Extract the (X, Y) coordinate from the center of the cell holding the provided text.  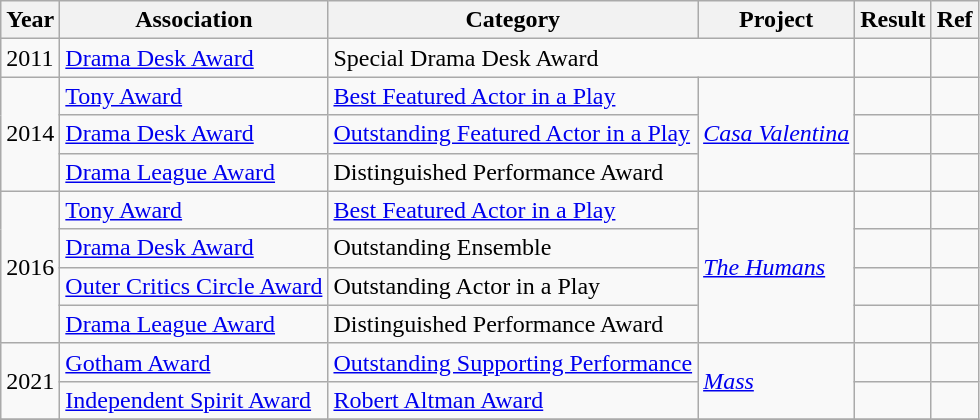
Outstanding Actor in a Play (513, 286)
Outstanding Supporting Performance (513, 362)
2011 (30, 58)
Association (194, 20)
Year (30, 20)
2014 (30, 134)
Ref (954, 20)
Mass (776, 381)
2016 (30, 267)
Outstanding Featured Actor in a Play (513, 134)
Independent Spirit Award (194, 400)
Gotham Award (194, 362)
Outstanding Ensemble (513, 248)
Result (893, 20)
Special Drama Desk Award (592, 58)
Category (513, 20)
Outer Critics Circle Award (194, 286)
The Humans (776, 267)
2021 (30, 381)
Project (776, 20)
Robert Altman Award (513, 400)
Casa Valentina (776, 134)
